Return the (X, Y) coordinate for the center point of the cell that contains the specified text.  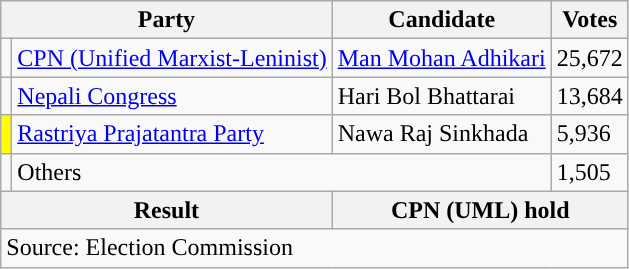
Party (166, 20)
Nawa Raj Sinkhada (442, 134)
CPN (Unified Marxist-Leninist) (172, 58)
CPN (UML) hold (480, 210)
Candidate (442, 20)
Man Mohan Adhikari (442, 58)
Rastriya Prajatantra Party (172, 134)
Hari Bol Bhattarai (442, 96)
1,505 (590, 172)
Others (282, 172)
Votes (590, 20)
Result (166, 210)
Nepali Congress (172, 96)
13,684 (590, 96)
Source: Election Commission (315, 248)
25,672 (590, 58)
5,936 (590, 134)
